Locate the cell with the specified text and output its (x, y) center coordinate. 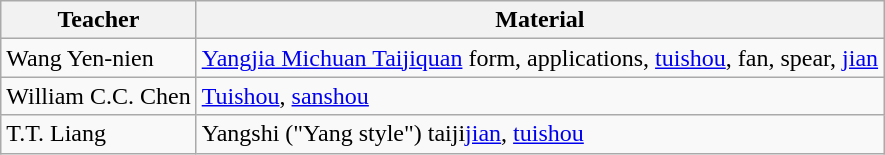
Yangjia Michuan Taijiquan form, applications, tuishou, fan, spear, jian (540, 58)
Wang Yen-nien (98, 58)
Tuishou, sanshou (540, 96)
William C.C. Chen (98, 96)
T.T. Liang (98, 134)
Material (540, 20)
Yangshi ("Yang style") taijijian, tuishou (540, 134)
Teacher (98, 20)
